Locate the cell with the specified text and output its [X, Y] center coordinate. 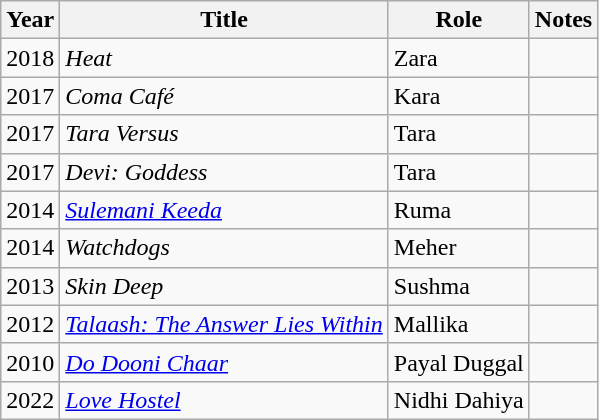
2012 [30, 324]
Heat [224, 58]
Nidhi Dahiya [458, 400]
Notes [563, 20]
Tara Versus [224, 134]
Sulemani Keeda [224, 210]
Zara [458, 58]
Role [458, 20]
Skin Deep [224, 286]
Ruma [458, 210]
Do Dooni Chaar [224, 362]
Meher [458, 248]
Year [30, 20]
2022 [30, 400]
Talaash: The Answer Lies Within [224, 324]
Love Hostel [224, 400]
Sushma [458, 286]
2010 [30, 362]
Devi: Goddess [224, 172]
Title [224, 20]
Watchdogs [224, 248]
Coma Café [224, 96]
Kara [458, 96]
Payal Duggal [458, 362]
2013 [30, 286]
Mallika [458, 324]
2018 [30, 58]
